Output the (x, y) coordinate of the center of the cell containing the given text.  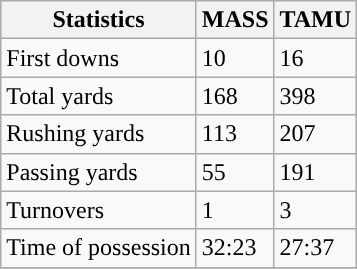
Rushing yards (99, 134)
27:37 (316, 248)
55 (235, 172)
Total yards (99, 96)
TAMU (316, 20)
Statistics (99, 20)
191 (316, 172)
113 (235, 134)
Time of possession (99, 248)
16 (316, 58)
168 (235, 96)
First downs (99, 58)
207 (316, 134)
398 (316, 96)
3 (316, 210)
MASS (235, 20)
1 (235, 210)
32:23 (235, 248)
Passing yards (99, 172)
Turnovers (99, 210)
10 (235, 58)
